Return [X, Y] of the center of cell containing provided text 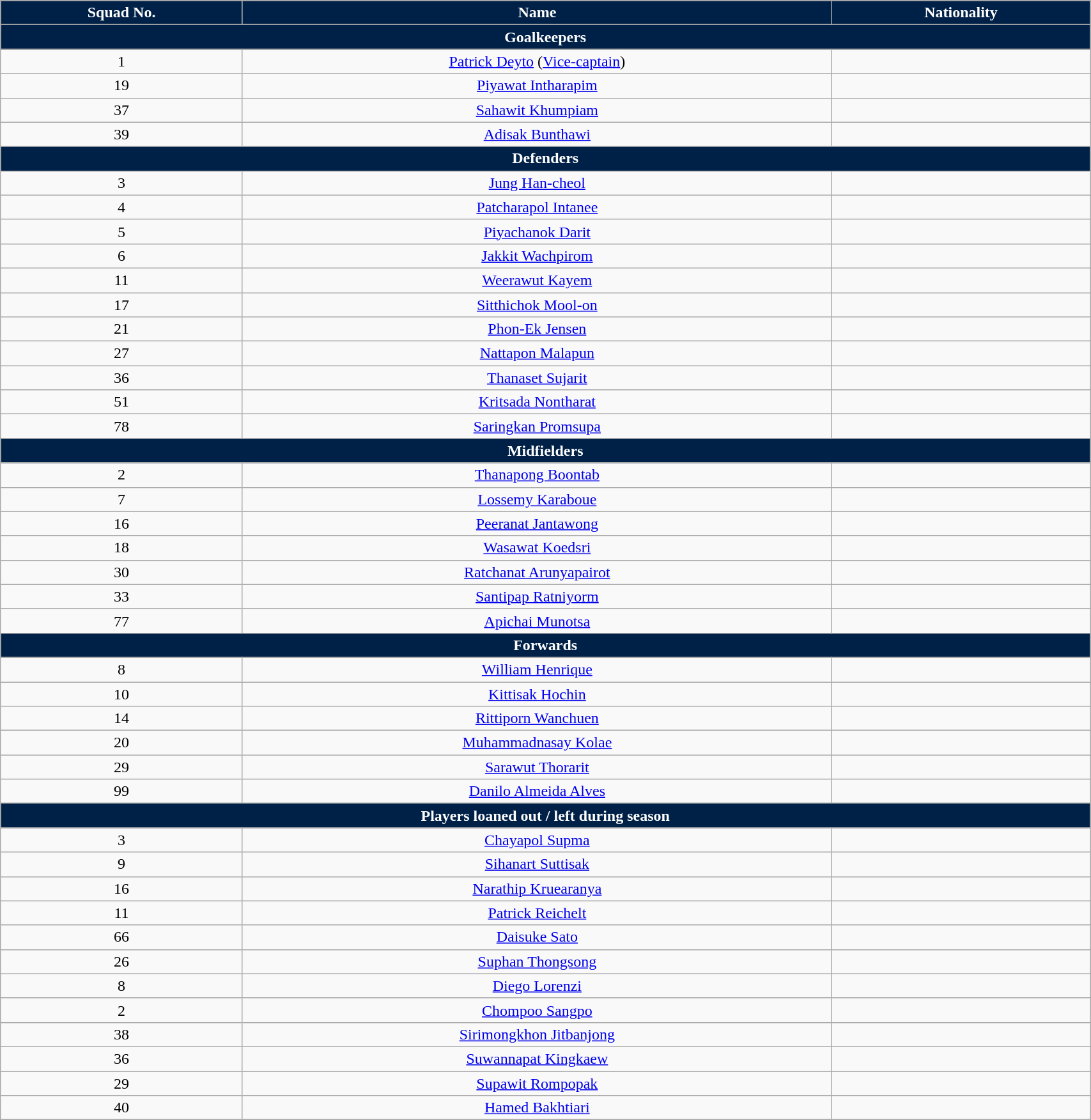
Sahawit Khumpiam [537, 110]
4 [121, 207]
Saringkan Promsupa [537, 426]
Patrick Deyto (Vice-captain) [537, 61]
39 [121, 134]
Kritsada Nontharat [537, 402]
Chompoo Sangpo [537, 1010]
Sirimongkhon Jitbanjong [537, 1034]
66 [121, 937]
Suphan Thongsong [537, 961]
Piyawat Intharapim [537, 86]
Diego Lorenzi [537, 986]
19 [121, 86]
78 [121, 426]
Wasawat Koedsri [537, 548]
77 [121, 621]
9 [121, 864]
Hamed Bakhtiari [537, 1108]
Weerawut Kayem [537, 280]
Patrick Reichelt [537, 913]
18 [121, 548]
Midfielders [546, 451]
Players loaned out / left during season [546, 816]
1 [121, 61]
Adisak Bunthawi [537, 134]
17 [121, 305]
Sihanart Suttisak [537, 864]
33 [121, 596]
Peeranat Jantawong [537, 524]
Jakkit Wachpirom [537, 256]
Phon-Ek Jensen [537, 329]
5 [121, 231]
Nattapon Malapun [537, 354]
27 [121, 354]
Squad No. [121, 13]
Muhammadnasay Kolae [537, 743]
Sitthichok Mool-on [537, 305]
51 [121, 402]
38 [121, 1034]
Nationality [961, 13]
Thanapong Boontab [537, 475]
Kittisak Hochin [537, 694]
14 [121, 719]
Supawit Rompopak [537, 1084]
Jung Han-cheol [537, 183]
Suwannapat Kingkaew [537, 1059]
Apichai Munotsa [537, 621]
Chayapol Supma [537, 840]
Name [537, 13]
Narathip Kruearanya [537, 889]
Piyachanok Darit [537, 231]
6 [121, 256]
Ratchanat Arunyapairot [537, 572]
37 [121, 110]
10 [121, 694]
30 [121, 572]
Forwards [546, 645]
Thanaset Sujarit [537, 378]
Defenders [546, 159]
26 [121, 961]
40 [121, 1108]
99 [121, 791]
21 [121, 329]
Daisuke Sato [537, 937]
Sarawut Thorarit [537, 767]
Rittiporn Wanchuen [537, 719]
Lossemy Karaboue [537, 499]
Santipap Ratniyorm [537, 596]
Goalkeepers [546, 37]
20 [121, 743]
Patcharapol Intanee [537, 207]
William Henrique [537, 669]
7 [121, 499]
Danilo Almeida Alves [537, 791]
